Provide the (X, Y) coordinate of the cell's center where the given text is located.  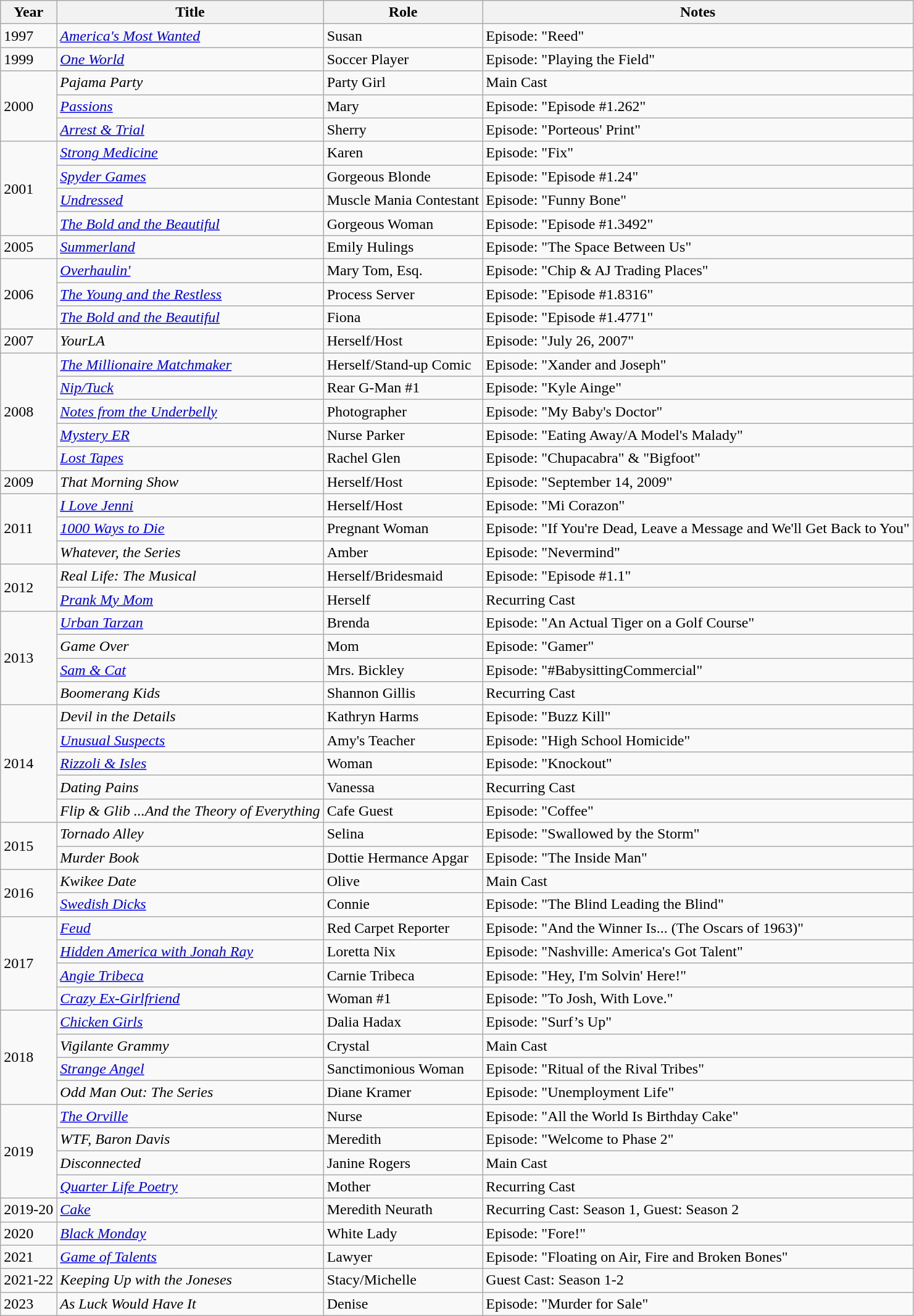
As Luck Would Have It (190, 1304)
2015 (28, 846)
Episode: "Xander and Joseph" (697, 365)
Dottie Hermance Apgar (403, 858)
Sherry (403, 130)
Urban Tarzan (190, 623)
Rachel Glen (403, 458)
Lost Tapes (190, 458)
Episode: "Eating Away/A Model's Malady" (697, 435)
Odd Man Out: The Series (190, 1093)
Undressed (190, 200)
Rizzoli & Isles (190, 764)
Whatever, the Series (190, 552)
Nip/Tuck (190, 388)
Emily Hulings (403, 247)
Episode: "High School Homicide" (697, 740)
Episode: "Welcome to Phase 2" (697, 1140)
2005 (28, 247)
Red Carpet Reporter (403, 928)
Stacy/Michelle (403, 1280)
Boomerang Kids (190, 693)
Kathryn Harms (403, 717)
Herself/Bridesmaid (403, 576)
Episode: "Swallowed by the Storm" (697, 834)
Photographer (403, 412)
Feud (190, 928)
Role (403, 12)
Murder Book (190, 858)
Episode: "An Actual Tiger on a Golf Course" (697, 623)
Title (190, 12)
2021 (28, 1257)
That Morning Show (190, 482)
Episode: "My Baby's Doctor" (697, 412)
Kwikee Date (190, 881)
Episode: "Buzz Kill" (697, 717)
Chicken Girls (190, 1022)
Summerland (190, 247)
2018 (28, 1057)
Crystal (403, 1046)
Notes (697, 12)
2016 (28, 893)
2020 (28, 1233)
2019-20 (28, 1210)
Recurring Cast: Season 1, Guest: Season 2 (697, 1210)
Episode: "July 26, 2007" (697, 341)
Episode: "Nashville: America's Got Talent" (697, 951)
2014 (28, 764)
Nurse Parker (403, 435)
Flip & Glib ...And the Theory of Everything (190, 811)
Episode: "Ritual of the Rival Tribes" (697, 1069)
Mystery ER (190, 435)
Woman #1 (403, 998)
2008 (28, 412)
Prank My Mom (190, 599)
Episode: "Murder for Sale" (697, 1304)
Vanessa (403, 787)
I Love Jenni (190, 505)
Selina (403, 834)
Episode: "Funny Bone" (697, 200)
2011 (28, 529)
Woman (403, 764)
Angie Tribeca (190, 975)
Episode: "Kyle Ainge" (697, 388)
Episode: "Fix" (697, 153)
The Young and the Restless (190, 294)
Episode: "#BabysittingCommercial" (697, 669)
Episode: "Porteous' Print" (697, 130)
Fiona (403, 318)
Guest Cast: Season 1-2 (697, 1280)
Keeping Up with the Joneses (190, 1280)
America's Most Wanted (190, 36)
2021-22 (28, 1280)
Tornado Alley (190, 834)
2001 (28, 188)
Devil in the Details (190, 717)
Crazy Ex-Girlfriend (190, 998)
Susan (403, 36)
Carnie Tribeca (403, 975)
Amber (403, 552)
Nurse (403, 1116)
2019 (28, 1151)
Soccer Player (403, 59)
Game Over (190, 646)
Game of Talents (190, 1257)
Overhaulin' (190, 270)
Episode: "Episode #1.4771" (697, 318)
Episode: "Unemployment Life" (697, 1093)
2009 (28, 482)
Episode: "Episode #1.3492" (697, 223)
Episode: "The Blind Leading the Blind" (697, 904)
1000 Ways to Die (190, 529)
Lawyer (403, 1257)
Party Girl (403, 83)
Herself (403, 599)
Olive (403, 881)
Mrs. Bickley (403, 669)
Mary (403, 106)
2013 (28, 658)
White Lady (403, 1233)
2017 (28, 963)
2012 (28, 587)
Diane Kramer (403, 1093)
Episode: "Playing the Field" (697, 59)
Dating Pains (190, 787)
Rear G-Man #1 (403, 388)
Episode: "Episode #1.1" (697, 576)
Muscle Mania Contestant (403, 200)
Gorgeous Blonde (403, 176)
One World (190, 59)
Episode: "Nevermind" (697, 552)
Episode: "Episode #1.24" (697, 176)
WTF, Baron Davis (190, 1140)
Quarter Life Poetry (190, 1186)
Pajama Party (190, 83)
Cake (190, 1210)
Strange Angel (190, 1069)
Disconnected (190, 1163)
Cafe Guest (403, 811)
Mom (403, 646)
Brenda (403, 623)
Episode: "Gamer" (697, 646)
Swedish Dicks (190, 904)
Episode: "The Space Between Us" (697, 247)
Loretta Nix (403, 951)
Meredith (403, 1140)
2023 (28, 1304)
Spyder Games (190, 176)
Passions (190, 106)
Episode: "The Inside Man" (697, 858)
Episode: "Mi Corazon" (697, 505)
Shannon Gillis (403, 693)
Episode: "Chupacabra" & "Bigfoot" (697, 458)
Unusual Suspects (190, 740)
Gorgeous Woman (403, 223)
Mary Tom, Esq. (403, 270)
Episode: "Floating on Air, Fire and Broken Bones" (697, 1257)
Episode: "Hey, I'm Solvin' Here!" (697, 975)
Episode: "All the World Is Birthday Cake" (697, 1116)
1999 (28, 59)
Dalia Hadax (403, 1022)
Strong Medicine (190, 153)
Process Server (403, 294)
Episode: "And the Winner Is... (The Oscars of 1963)" (697, 928)
Mother (403, 1186)
Episode: "Fore!" (697, 1233)
Episode: "Surf’s Up" (697, 1022)
The Millionaire Matchmaker (190, 365)
Amy's Teacher (403, 740)
Pregnant Woman (403, 529)
Real Life: The Musical (190, 576)
2000 (28, 106)
Meredith Neurath (403, 1210)
Episode: "Chip & AJ Trading Places" (697, 270)
2007 (28, 341)
Connie (403, 904)
Sanctimonious Woman (403, 1069)
Episode: "Episode #1.8316" (697, 294)
YourLA (190, 341)
Notes from the Underbelly (190, 412)
Episode: "Reed" (697, 36)
2006 (28, 294)
Karen (403, 153)
Black Monday (190, 1233)
Episode: "Coffee" (697, 811)
Vigilante Grammy (190, 1046)
Episode: "September 14, 2009" (697, 482)
Year (28, 12)
Arrest & Trial (190, 130)
Episode: "Episode #1.262" (697, 106)
1997 (28, 36)
Episode: "To Josh, With Love." (697, 998)
Sam & Cat (190, 669)
Hidden America with Jonah Ray (190, 951)
Episode: "Knockout" (697, 764)
Janine Rogers (403, 1163)
Episode: "If You're Dead, Leave a Message and We'll Get Back to You" (697, 529)
Herself/Stand-up Comic (403, 365)
The Orville (190, 1116)
Denise (403, 1304)
